For the text-containing cell, return its midpoint in [x, y] coordinate format. 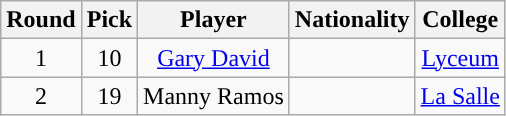
La Salle [460, 96]
2 [41, 96]
Round [41, 20]
Lyceum [460, 58]
19 [109, 96]
College [460, 20]
Manny Ramos [214, 96]
Gary David [214, 58]
Nationality [352, 20]
Pick [109, 20]
10 [109, 58]
Player [214, 20]
1 [41, 58]
